Scan for the cell matching the given text and deliver its [x, y] coordinate at center. 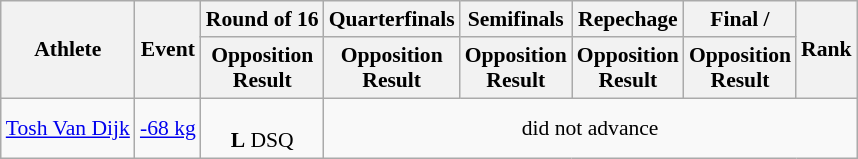
Athlete [68, 50]
Semifinals [516, 19]
Event [168, 50]
-68 kg [168, 128]
Tosh Van Dijk [68, 128]
Repechage [628, 19]
Quarterfinals [392, 19]
did not advance [590, 128]
L DSQ [262, 128]
Round of 16 [262, 19]
Final / [740, 19]
Rank [826, 50]
